Return (X, Y) of the center of cell containing provided text 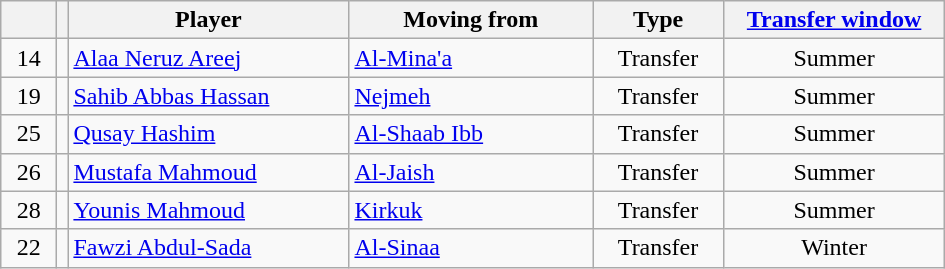
19 (29, 96)
22 (29, 248)
Player (208, 20)
Fawzi Abdul-Sada (208, 248)
Al-Jaish (471, 172)
Younis Mahmoud (208, 210)
Al-Shaab Ibb (471, 134)
Alaa Neruz Areej (208, 58)
Moving from (471, 20)
Sahib Abbas Hassan (208, 96)
Al-Mina'a (471, 58)
26 (29, 172)
Winter (834, 248)
14 (29, 58)
Nejmeh (471, 96)
28 (29, 210)
Mustafa Mahmoud (208, 172)
Type (658, 20)
Transfer window (834, 20)
Kirkuk (471, 210)
25 (29, 134)
Al-Sinaa (471, 248)
Qusay Hashim (208, 134)
